Identify which cell holds the provided text, then report its (X, Y) central coordinate. 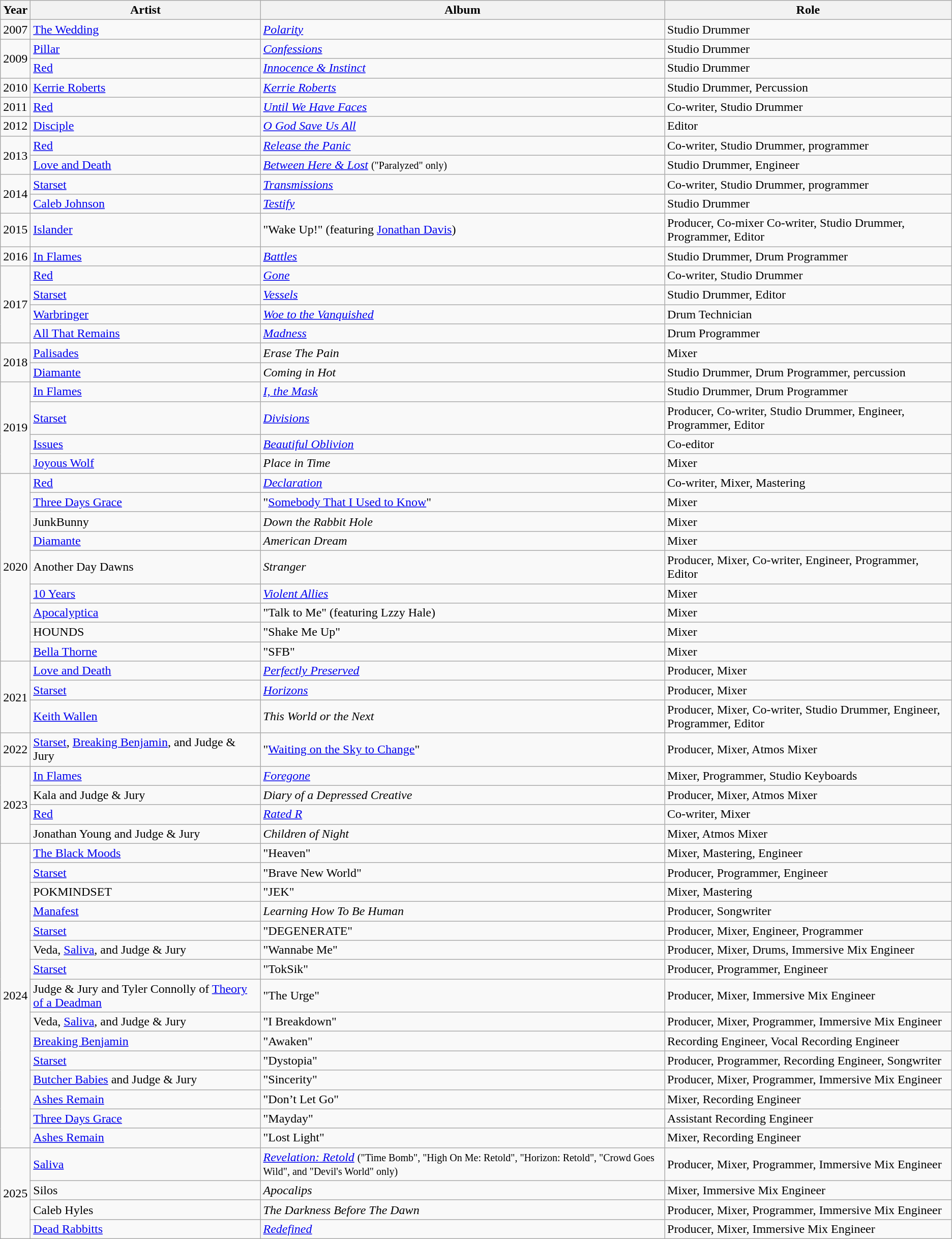
Perfectly Preserved (463, 671)
Mixer, Immersive Mix Engineer (809, 1190)
2014 (15, 194)
American Dream (463, 541)
Warbringer (145, 314)
HOUNDS (145, 632)
Recording Engineer, Vocal Recording Engineer (809, 1041)
Mixer, Programmer, Studio Keyboards (809, 776)
Assistant Recording Engineer (809, 1118)
"SFB" (463, 652)
Stranger (463, 567)
Producer, Songwriter (809, 911)
"Awaken" (463, 1041)
"The Urge" (463, 996)
Down the Rabbit Hole (463, 521)
Producer, Mixer, Engineer, Programmer (809, 930)
2021 (15, 697)
Rated R (463, 814)
Keith Wallen (145, 716)
Caleb Johnson (145, 203)
Gone (463, 276)
"Dystopia" (463, 1060)
2012 (15, 126)
Co-editor (809, 444)
"Don’t Let Go" (463, 1099)
"Sincerity" (463, 1080)
This World or the Next (463, 716)
Kala and Judge & Jury (145, 795)
Dead Rabbitts (145, 1229)
Jonathan Young and Judge & Jury (145, 834)
2017 (15, 305)
Children of Night (463, 834)
Confessions (463, 49)
Studio Drummer, Drum Programmer, percussion (809, 372)
Transmissions (463, 184)
O God Save Us All (463, 126)
Caleb Hyles (145, 1209)
"Waiting on the Sky to Change" (463, 750)
Disciple (145, 126)
2025 (15, 1193)
"Heaven" (463, 853)
The Wedding (145, 29)
2007 (15, 29)
2020 (15, 567)
Mixer, Atmos Mixer (809, 834)
Mixer, Mastering (809, 892)
Starset, Breaking Benjamin, and Judge & Jury (145, 750)
"I Breakdown" (463, 1022)
2023 (15, 805)
Divisions (463, 418)
Butcher Babies and Judge & Jury (145, 1080)
Coming in Hot (463, 372)
Editor (809, 126)
"Mayday" (463, 1118)
Beautiful Oblivion (463, 444)
All That Remains (145, 334)
Silos (145, 1190)
Producer, Mixer, Co-writer, Studio Drummer, Engineer, Programmer, Editor (809, 716)
Producer, Programmer, Recording Engineer, Songwriter (809, 1060)
2018 (15, 363)
Breaking Benjamin (145, 1041)
Co-writer, Mixer, Mastering (809, 483)
Apocalyptica (145, 613)
2011 (15, 107)
"Wake Up!" (featuring Jonathan Davis) (463, 230)
"DEGENERATE" (463, 930)
Role (809, 10)
Bella Thorne (145, 652)
Madness (463, 334)
2024 (15, 995)
Innocence & Instinct (463, 68)
Apocalips (463, 1190)
Studio Drummer, Engineer (809, 165)
"Shake Me Up" (463, 632)
Artist (145, 10)
Woe to the Vanquished (463, 314)
Redefined (463, 1229)
2009 (15, 58)
"Brave New World" (463, 872)
Drum Technician (809, 314)
POKMINDSET (145, 892)
Palisades (145, 353)
Erase The Pain (463, 353)
2010 (15, 87)
Year (15, 10)
Pillar (145, 49)
Battles (463, 256)
Joyous Wolf (145, 463)
Foregone (463, 776)
The Darkness Before The Dawn (463, 1209)
Drum Programmer (809, 334)
Islander (145, 230)
JunkBunny (145, 521)
Between Here & Lost ("Paralyzed" only) (463, 165)
Studio Drummer, Percussion (809, 87)
Producer, Mixer, Co-writer, Engineer, Programmer, Editor (809, 567)
Judge & Jury and Tyler Connolly of Theory of a Deadman (145, 996)
Album (463, 10)
Vessels (463, 295)
2016 (15, 256)
Diary of a Depressed Creative (463, 795)
Producer, Co-writer, Studio Drummer, Engineer, Programmer, Editor (809, 418)
The Black Moods (145, 853)
2019 (15, 427)
I, the Mask (463, 392)
10 Years (145, 594)
"Lost Light" (463, 1138)
"Wannabe Me" (463, 950)
Producer, Mixer, Drums, Immersive Mix Engineer (809, 950)
Manafest (145, 911)
"JEK" (463, 892)
Issues (145, 444)
Mixer, Mastering, Engineer (809, 853)
Saliva (145, 1164)
Violent Allies (463, 594)
Learning How To Be Human (463, 911)
Testify (463, 203)
Declaration (463, 483)
2022 (15, 750)
2015 (15, 230)
Place in Time (463, 463)
Revelation: Retold ("Time Bomb", "High On Me: Retold", "Horizon: Retold", "Crowd Goes Wild", and "Devil's World" only) (463, 1164)
"Somebody That I Used to Know" (463, 502)
Polarity (463, 29)
Release the Panic (463, 145)
"TokSik" (463, 969)
Co-writer, Mixer (809, 814)
2013 (15, 155)
"Talk to Me" (featuring Lzzy Hale) (463, 613)
Producer, Co-mixer Co-writer, Studio Drummer, Programmer, Editor (809, 230)
Studio Drummer, Editor (809, 295)
Horizons (463, 690)
Another Day Dawns (145, 567)
Until We Have Faces (463, 107)
